Provide the (x, y) coordinate of the cell's center where the given text is located.  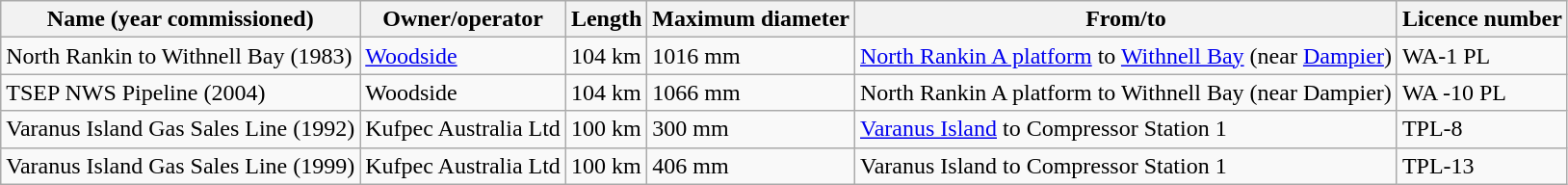
Owner/operator (463, 19)
1066 mm (751, 92)
Name (year commissioned) (181, 19)
406 mm (751, 166)
Varanus Island Gas Sales Line (1992) (181, 129)
TPL-13 (1481, 166)
WA -10 PL (1481, 92)
TSEP NWS Pipeline (2004) (181, 92)
300 mm (751, 129)
1016 mm (751, 56)
North Rankin to Withnell Bay (1983) (181, 56)
Licence number (1481, 19)
From/to (1127, 19)
Varanus Island Gas Sales Line (1999) (181, 166)
Length (606, 19)
Maximum diameter (751, 19)
TPL-8 (1481, 129)
WA-1 PL (1481, 56)
